Extract the [x, y] coordinate from the center of the cell holding the provided text.  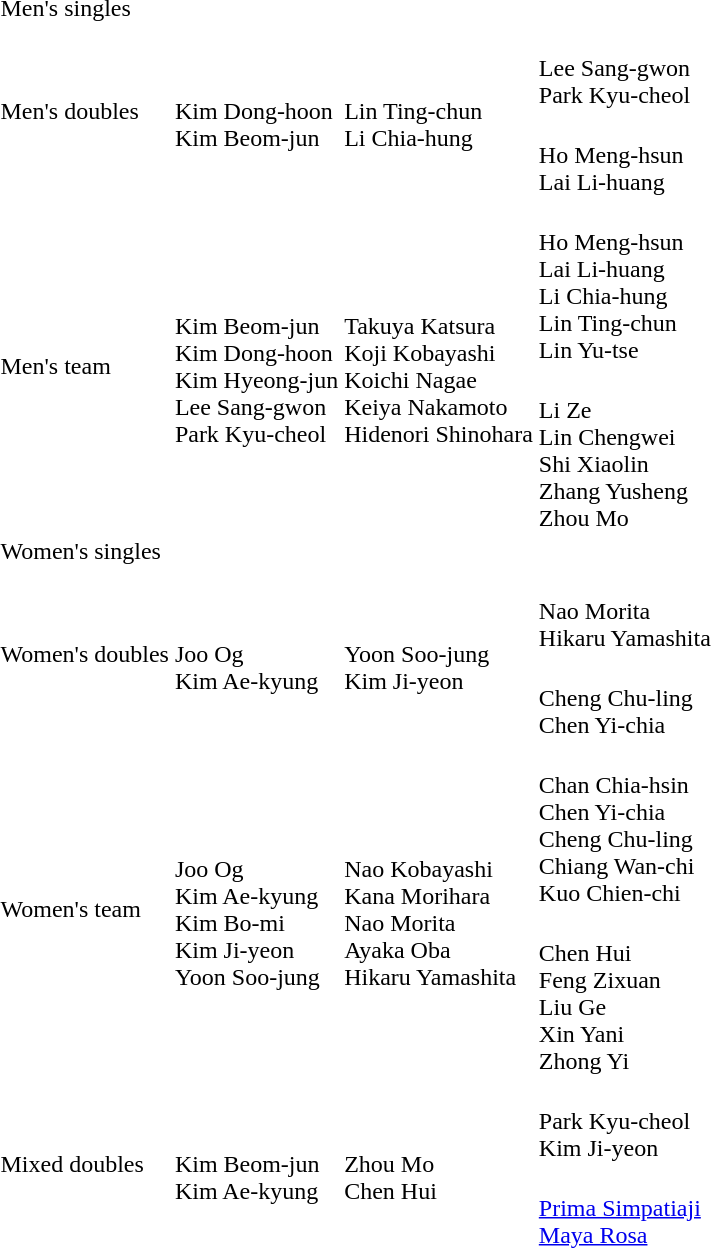
Joo OgKim Ae-kyungKim Bo-miKim Ji-yeonYoon Soo-jung [256, 910]
Joo OgKim Ae-kyung [256, 654]
Yoon Soo-jungKim Ji-yeon [439, 654]
Lin Ting-chunLi Chia-hung [439, 112]
Takuya KatsuraKoji KobayashiKoichi NagaeKeiya NakamotoHidenori Shinohara [439, 366]
Kim Dong-hoonKim Beom-jun [256, 112]
Nao KobayashiKana MoriharaNao MoritaAyaka ObaHikaru Yamashita [439, 910]
Kim Beom-junKim Dong-hoonKim Hyeong-junLee Sang-gwonPark Kyu-cheol [256, 366]
